Output the (X, Y) coordinate of the center of the cell containing the given text.  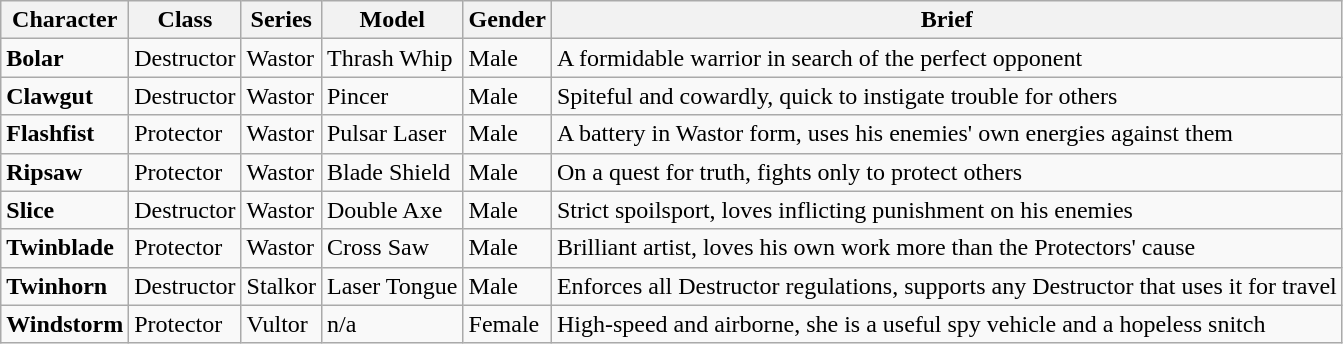
Character (65, 20)
Cross Saw (392, 248)
Female (507, 324)
Pulsar Laser (392, 134)
Enforces all Destructor regulations, supports any Destructor that uses it for travel (946, 286)
Bolar (65, 58)
Brilliant artist, loves his own work more than the Protectors' cause (946, 248)
Double Axe (392, 210)
Laser Tongue (392, 286)
Blade Shield (392, 172)
Twinblade (65, 248)
Gender (507, 20)
Thrash Whip (392, 58)
Series (281, 20)
Strict spoilsport, loves inflicting punishment on his enemies (946, 210)
n/a (392, 324)
Twinhorn (65, 286)
Flashfist (65, 134)
Class (185, 20)
Clawgut (65, 96)
Slice (65, 210)
Brief (946, 20)
Pincer (392, 96)
Model (392, 20)
A formidable warrior in search of the perfect opponent (946, 58)
Windstorm (65, 324)
Spiteful and cowardly, quick to instigate trouble for others (946, 96)
On a quest for truth, fights only to protect others (946, 172)
Vultor (281, 324)
Ripsaw (65, 172)
High-speed and airborne, she is a useful spy vehicle and a hopeless snitch (946, 324)
Stalkor (281, 286)
A battery in Wastor form, uses his enemies' own energies against them (946, 134)
